Capture the cell that displays the provided text and extract its (x, y) central coordinate. 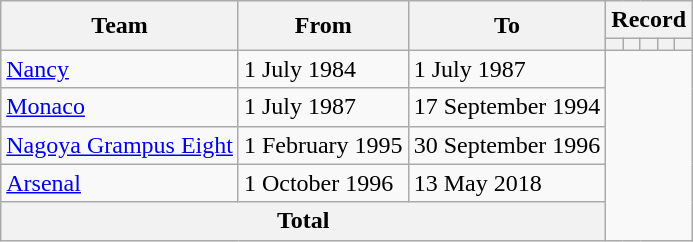
17 September 1994 (507, 107)
From (323, 26)
1 October 1996 (323, 183)
Nancy (120, 69)
1 February 1995 (323, 145)
13 May 2018 (507, 183)
Total (304, 221)
Monaco (120, 107)
Team (120, 26)
30 September 1996 (507, 145)
Record (649, 20)
To (507, 26)
Nagoya Grampus Eight (120, 145)
Arsenal (120, 183)
1 July 1984 (323, 69)
